Identify which cell holds the provided text, then report its [X, Y] central coordinate. 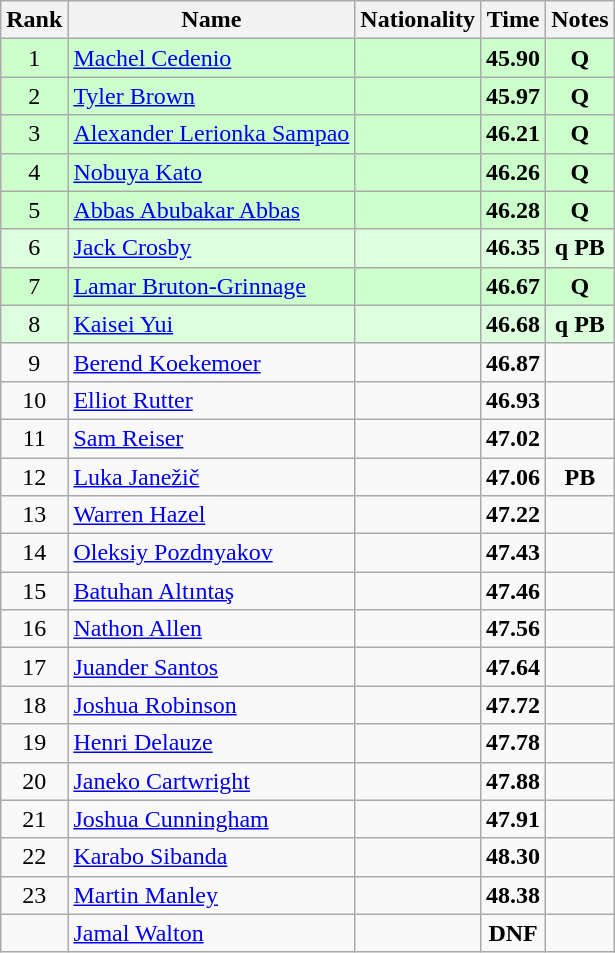
Luka Janežič [212, 477]
1 [34, 58]
Rank [34, 20]
Joshua Cunningham [212, 819]
47.22 [514, 515]
17 [34, 667]
Joshua Robinson [212, 705]
21 [34, 819]
Sam Reiser [212, 438]
9 [34, 362]
46.68 [514, 324]
46.28 [514, 210]
8 [34, 324]
13 [34, 515]
6 [34, 248]
2 [34, 96]
Name [212, 20]
11 [34, 438]
23 [34, 895]
DNF [514, 933]
Henri Delauze [212, 743]
47.78 [514, 743]
20 [34, 781]
Lamar Bruton-Grinnage [212, 286]
47.64 [514, 667]
4 [34, 172]
Nobuya Kato [212, 172]
46.87 [514, 362]
47.88 [514, 781]
47.91 [514, 819]
45.97 [514, 96]
46.93 [514, 400]
Oleksiy Pozdnyakov [212, 553]
Notes [580, 20]
3 [34, 134]
47.06 [514, 477]
48.30 [514, 857]
Alexander Lerionka Sampao [212, 134]
Nathon Allen [212, 629]
Kaisei Yui [212, 324]
15 [34, 591]
Batuhan Altıntaş [212, 591]
46.26 [514, 172]
PB [580, 477]
Martin Manley [212, 895]
Karabo Sibanda [212, 857]
Machel Cedenio [212, 58]
46.21 [514, 134]
Jamal Walton [212, 933]
47.46 [514, 591]
47.56 [514, 629]
10 [34, 400]
Juander Santos [212, 667]
Elliot Rutter [212, 400]
47.72 [514, 705]
Janeko Cartwright [212, 781]
Abbas Abubakar Abbas [212, 210]
12 [34, 477]
Jack Crosby [212, 248]
Tyler Brown [212, 96]
18 [34, 705]
7 [34, 286]
19 [34, 743]
Nationality [418, 20]
14 [34, 553]
46.35 [514, 248]
46.67 [514, 286]
16 [34, 629]
45.90 [514, 58]
Time [514, 20]
Warren Hazel [212, 515]
5 [34, 210]
48.38 [514, 895]
47.02 [514, 438]
22 [34, 857]
47.43 [514, 553]
Berend Koekemoer [212, 362]
